Return [X, Y] of the center of cell containing provided text 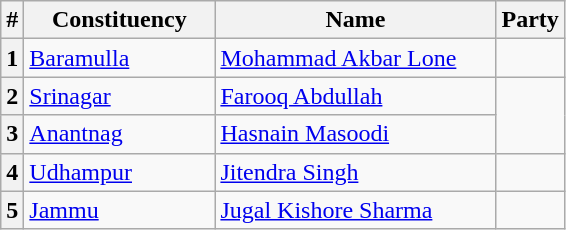
Party [530, 20]
2 [12, 96]
# [12, 20]
Constituency [120, 20]
4 [12, 172]
Name [356, 20]
Hasnain Masoodi [356, 134]
Jitendra Singh [356, 172]
Farooq Abdullah [356, 96]
1 [12, 58]
Jammu [120, 210]
Jugal Kishore Sharma [356, 210]
Srinagar [120, 96]
3 [12, 134]
Udhampur [120, 172]
Mohammad Akbar Lone [356, 58]
Anantnag [120, 134]
5 [12, 210]
Baramulla [120, 58]
